Detect which cell encompasses the target text, then output its (X, Y) center coordinate. 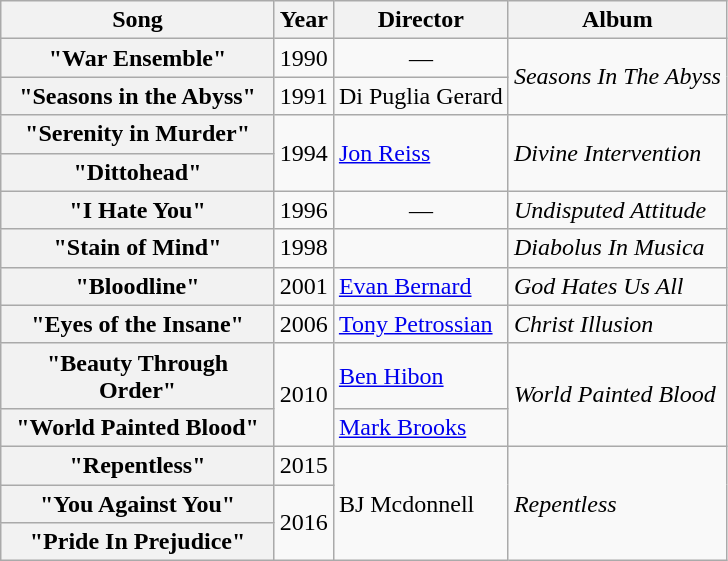
Song (138, 20)
"World Painted Blood" (138, 427)
"I Hate You" (138, 210)
"Seasons in the Abyss" (138, 96)
1991 (304, 96)
"War Ensemble" (138, 58)
Director (420, 20)
Jon Reiss (420, 153)
1996 (304, 210)
World Painted Blood (617, 394)
2010 (304, 394)
Di Puglia Gerard (420, 96)
"Bloodline" (138, 286)
Seasons In The Abyss (617, 77)
2006 (304, 324)
Tony Petrossian (420, 324)
Album (617, 20)
Undisputed Attitude (617, 210)
BJ Mcdonnell (420, 503)
2001 (304, 286)
1998 (304, 248)
1990 (304, 58)
Year (304, 20)
"Dittohead" (138, 172)
"Pride In Prejudice" (138, 542)
2015 (304, 465)
"Serenity in Murder" (138, 134)
Diabolus In Musica (617, 248)
"You Against You" (138, 503)
"Repentless" (138, 465)
1994 (304, 153)
2016 (304, 522)
"Eyes of the Insane" (138, 324)
Mark Brooks (420, 427)
Christ Illusion (617, 324)
Divine Intervention (617, 153)
God Hates Us All (617, 286)
"Stain of Mind" (138, 248)
Evan Bernard (420, 286)
"Beauty Through Order" (138, 376)
Ben Hibon (420, 376)
Repentless (617, 503)
